Extract the [x, y] coordinate from the center of the cell holding the provided text.  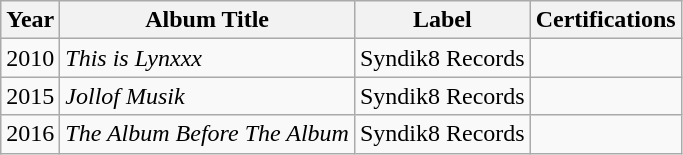
Year [30, 20]
2015 [30, 96]
2016 [30, 134]
2010 [30, 58]
Jollof Musik [208, 96]
Certifications [606, 20]
This is Lynxxx [208, 58]
The Album Before The Album [208, 134]
Label [442, 20]
Album Title [208, 20]
